Find where the given text appears and provide that cell's center as [X, Y] coordinate. 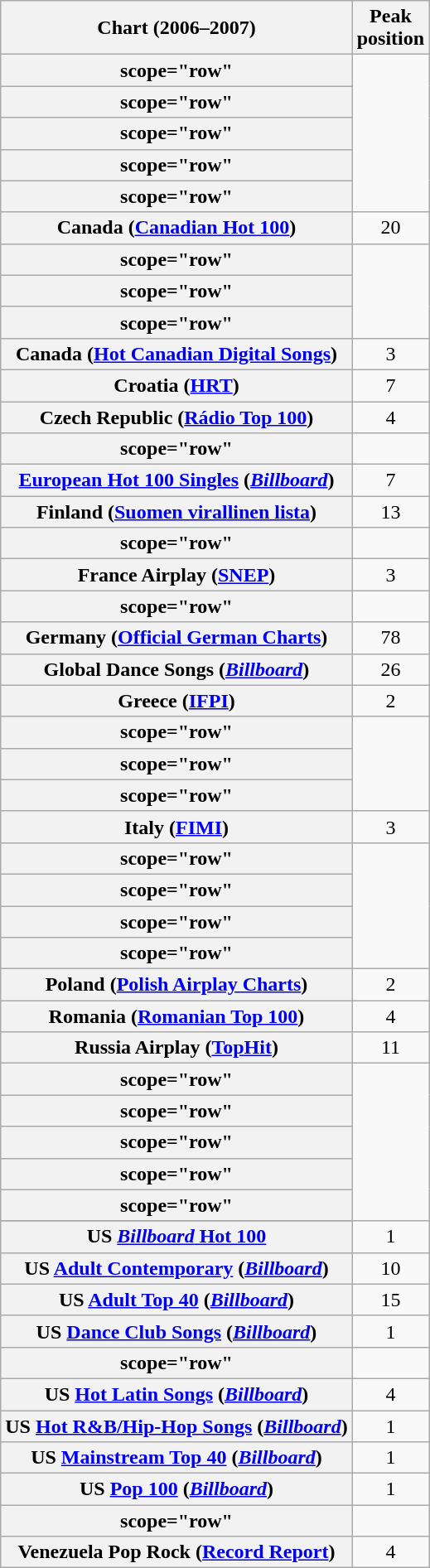
Greece (IFPI) [176, 701]
Canada (Canadian Hot 100) [176, 228]
US Hot Latin Songs (Billboard) [176, 1394]
11 [390, 1048]
Finland (Suomen virallinen lista) [176, 512]
US Mainstream Top 40 (Billboard) [176, 1458]
France Airplay (SNEP) [176, 575]
Italy (FIMI) [176, 827]
78 [390, 638]
Venezuela Pop Rock (Record Report) [176, 1552]
Canada (Hot Canadian Digital Songs) [176, 354]
US Billboard Hot 100 [176, 1237]
Romania (Romanian Top 100) [176, 1016]
US Dance Club Songs (Billboard) [176, 1331]
US Adult Top 40 (Billboard) [176, 1300]
US Pop 100 (Billboard) [176, 1489]
Croatia (HRT) [176, 385]
Peakposition [390, 28]
26 [390, 669]
Russia Airplay (TopHit) [176, 1048]
European Hot 100 Singles (Billboard) [176, 480]
Germany (Official German Charts) [176, 638]
Czech Republic (Rádio Top 100) [176, 417]
20 [390, 228]
10 [390, 1268]
15 [390, 1300]
US Adult Contemporary (Billboard) [176, 1268]
Poland (Polish Airplay Charts) [176, 985]
Global Dance Songs (Billboard) [176, 669]
Chart (2006–2007) [176, 28]
US Hot R&B/Hip-Hop Songs (Billboard) [176, 1426]
13 [390, 512]
